Provide the (x, y) coordinate of the cell's center where the given text is located.  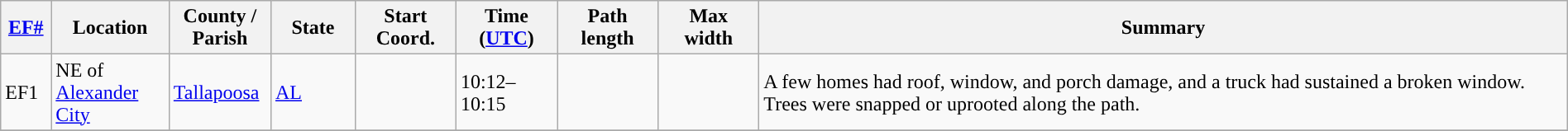
Time (UTC) (506, 28)
Tallapoosa (220, 92)
Start Coord. (405, 28)
Path length (608, 28)
EF# (26, 28)
Summary (1163, 28)
EF1 (26, 92)
State (313, 28)
A few homes had roof, window, and porch damage, and a truck had sustained a broken window. Trees were snapped or uprooted along the path. (1163, 92)
Location (111, 28)
NE of Alexander City (111, 92)
Max width (709, 28)
AL (313, 92)
10:12–10:15 (506, 92)
County / Parish (220, 28)
